Return (X, Y) of the center of cell containing provided text 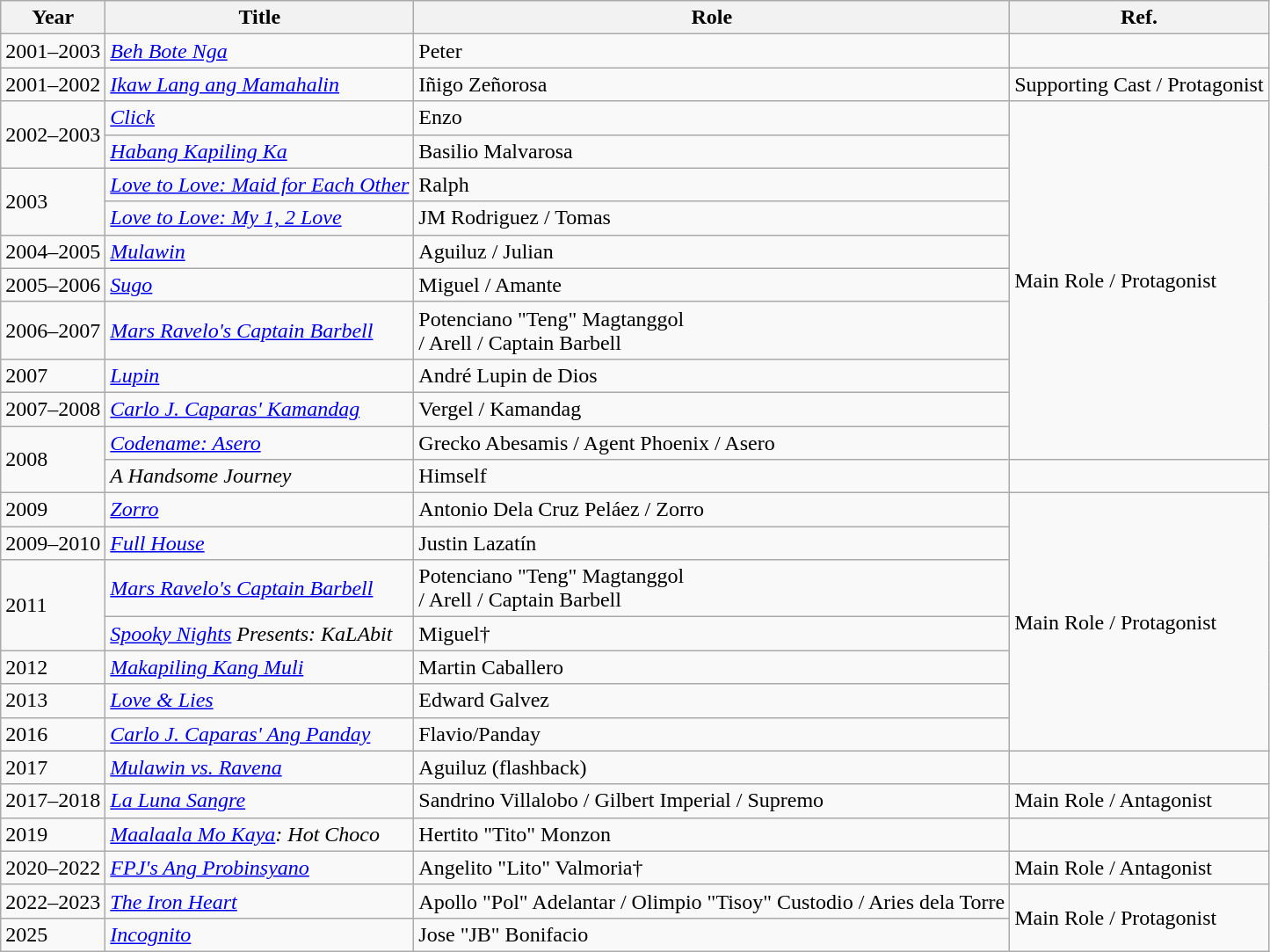
2009–2010 (53, 543)
2006–2007 (53, 331)
2011 (53, 605)
Year (53, 18)
Ikaw Lang ang Mamahalin (260, 84)
Role (712, 18)
2002–2003 (53, 134)
Jose "JB" Bonifacio (712, 934)
Martin Caballero (712, 667)
2007 (53, 375)
Click (260, 118)
2012 (53, 667)
Mulawin vs. Ravena (260, 767)
Flavio/Panday (712, 734)
2016 (53, 734)
Lupin (260, 375)
2019 (53, 834)
Ref. (1139, 18)
Miguel† (712, 634)
2025 (53, 934)
2022–2023 (53, 901)
Incognito (260, 934)
2009 (53, 510)
Carlo J. Caparas' Kamandag (260, 409)
Beh Bote Nga (260, 51)
Full House (260, 543)
Edward Galvez (712, 701)
FPJ's Ang Probinsyano (260, 868)
Aguiluz (flashback) (712, 767)
2008 (53, 459)
A Handsome Journey (260, 476)
Mulawin (260, 251)
Maalaala Mo Kaya: Hot Choco (260, 834)
Makapiling Kang Muli (260, 667)
JM Rodriguez / Tomas (712, 218)
Love to Love: My 1, 2 Love (260, 218)
Miguel / Amante (712, 285)
Title (260, 18)
André Lupin de Dios (712, 375)
Basilio Malvarosa (712, 151)
Aguiluz / Julian (712, 251)
Hertito "Tito" Monzon (712, 834)
Grecko Abesamis / Agent Phoenix / Asero (712, 442)
Zorro (260, 510)
2020–2022 (53, 868)
Spooky Nights Presents: KaLAbit (260, 634)
2007–2008 (53, 409)
Carlo J. Caparas' Ang Panday (260, 734)
Peter (712, 51)
2001–2003 (53, 51)
2003 (53, 201)
Sugo (260, 285)
Iñigo Zeñorosa (712, 84)
La Luna Sangre (260, 801)
Ralph (712, 185)
Codename: Asero (260, 442)
2013 (53, 701)
Love to Love: Maid for Each Other (260, 185)
Justin Lazatín (712, 543)
The Iron Heart (260, 901)
Love & Lies (260, 701)
2004–2005 (53, 251)
Habang Kapiling Ka (260, 151)
Apollo "Pol" Adelantar / Olimpio "Tisoy" Custodio / Aries dela Torre (712, 901)
Angelito "Lito" Valmoria† (712, 868)
Enzo (712, 118)
2001–2002 (53, 84)
Antonio Dela Cruz Peláez / Zorro (712, 510)
Vergel / Kamandag (712, 409)
2005–2006 (53, 285)
Sandrino Villalobo / Gilbert Imperial / Supremo (712, 801)
Himself (712, 476)
2017 (53, 767)
2017–2018 (53, 801)
Supporting Cast / Protagonist (1139, 84)
